Capture the cell that displays the provided text and extract its [X, Y] central coordinate. 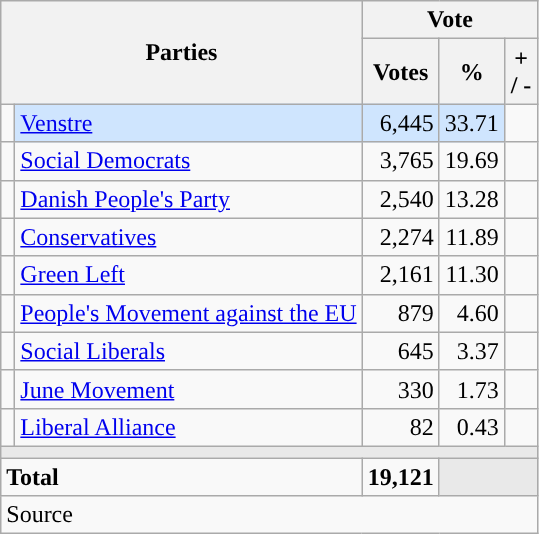
645 [400, 351]
330 [400, 389]
2,161 [400, 275]
People's Movement against the EU [188, 313]
6,445 [400, 123]
Danish People's Party [188, 199]
June Movement [188, 389]
3.37 [472, 351]
Social Democrats [188, 161]
Total [182, 477]
1.73 [472, 389]
33.71 [472, 123]
2,540 [400, 199]
% [472, 72]
Liberal Alliance [188, 427]
19,121 [400, 477]
0.43 [472, 427]
Source [270, 515]
Votes [400, 72]
4.60 [472, 313]
11.89 [472, 237]
Green Left [188, 275]
Vote [450, 20]
Venstre [188, 123]
Conservatives [188, 237]
19.69 [472, 161]
879 [400, 313]
11.30 [472, 275]
82 [400, 427]
Social Liberals [188, 351]
2,274 [400, 237]
+ / - [521, 72]
Parties [182, 52]
13.28 [472, 199]
3,765 [400, 161]
